Pinpoint the cell where the given text exists, returning its (x, y) midpoint coordinate. 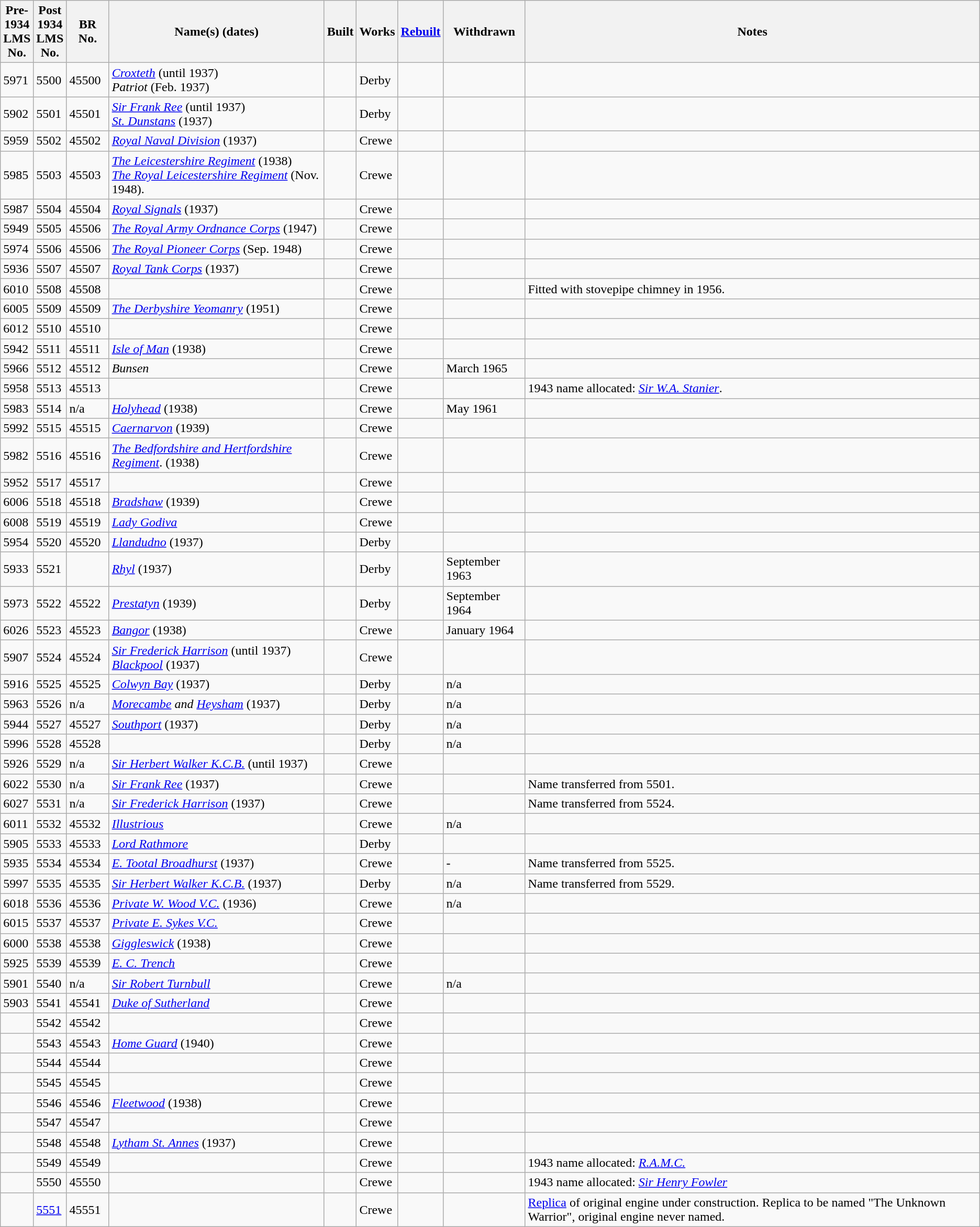
Lytham St. Annes (1937) (217, 1143)
5506 (50, 249)
45528 (88, 744)
5936 (17, 269)
6018 (17, 903)
5538 (50, 943)
5521 (50, 569)
45502 (88, 141)
45547 (88, 1123)
5996 (17, 744)
5959 (17, 141)
Home Guard (1940) (217, 1043)
5935 (17, 864)
45512 (88, 369)
5949 (17, 229)
Croxteth (until 1937)Patriot (Feb. 1937) (217, 80)
The Royal Pioneer Corps (Sep. 1948) (217, 249)
5526 (50, 704)
6011 (17, 824)
45544 (88, 1063)
Colwyn Bay (1937) (217, 684)
45534 (88, 864)
Duke of Sutherland (217, 1003)
45542 (88, 1023)
45507 (88, 269)
Rebuilt (421, 31)
5971 (17, 80)
5519 (50, 522)
The Derbyshire Yeomanry (1951) (217, 308)
45532 (88, 824)
- (484, 864)
5535 (50, 883)
6027 (17, 804)
45541 (88, 1003)
5534 (50, 864)
5901 (17, 983)
6010 (17, 289)
45523 (88, 630)
5548 (50, 1143)
45525 (88, 684)
5523 (50, 630)
Illustrious (217, 824)
45545 (88, 1083)
6012 (17, 328)
5926 (17, 764)
45503 (88, 175)
Lord Rathmore (217, 844)
45517 (88, 482)
45501 (88, 114)
5507 (50, 269)
45533 (88, 844)
6006 (17, 502)
1943 name allocated: R.A.M.C. (752, 1163)
March 1965 (484, 369)
5982 (17, 456)
Fleetwood (1938) (217, 1103)
Private E. Sykes V.C. (217, 923)
5933 (17, 569)
45550 (88, 1182)
January 1964 (484, 630)
45535 (88, 883)
45524 (88, 657)
5544 (50, 1063)
5944 (17, 724)
5907 (17, 657)
5512 (50, 369)
5954 (17, 542)
5902 (17, 114)
Sir Frank Ree (until 1937)St. Dunstans (1937) (217, 114)
Sir Frank Ree (1937) (217, 784)
5903 (17, 1003)
45516 (88, 456)
E. Tootal Broadhurst (1937) (217, 864)
45510 (88, 328)
5528 (50, 744)
5505 (50, 229)
5513 (50, 389)
Replica of original engine under construction. Replica to be named "The Unknown Warrior", original engine never named. (752, 1210)
5974 (17, 249)
45538 (88, 943)
5503 (50, 175)
5985 (17, 175)
45519 (88, 522)
Pre-1934LMSNo. (17, 31)
45536 (88, 903)
Sir Frederick Harrison (until 1937) Blackpool (1937) (217, 657)
5502 (50, 141)
Lady Godiva (217, 522)
Caernarvon (1939) (217, 428)
Sir Frederick Harrison (1937) (217, 804)
5527 (50, 724)
45522 (88, 603)
6000 (17, 943)
Name transferred from 5501. (752, 784)
5516 (50, 456)
BR No. (88, 31)
5973 (17, 603)
Name transferred from 5524. (752, 804)
Rhyl (1937) (217, 569)
Built (340, 31)
E. C. Trench (217, 963)
Royal Signals (1937) (217, 209)
Bunsen (217, 369)
5545 (50, 1083)
May 1961 (484, 408)
5925 (17, 963)
5511 (50, 348)
6005 (17, 308)
5500 (50, 80)
Fitted with stovepipe chimney in 1956. (752, 289)
5518 (50, 502)
45511 (88, 348)
5532 (50, 824)
45546 (88, 1103)
5547 (50, 1123)
Morecambe and Heysham (1937) (217, 704)
6022 (17, 784)
Name transferred from 5525. (752, 864)
5550 (50, 1182)
5952 (17, 482)
5537 (50, 923)
5509 (50, 308)
45527 (88, 724)
5517 (50, 482)
5997 (17, 883)
5546 (50, 1103)
The Royal Army Ordnance Corps (1947) (217, 229)
5514 (50, 408)
Notes (752, 31)
5501 (50, 114)
5531 (50, 804)
45549 (88, 1163)
Private W. Wood V.C. (1936) (217, 903)
45539 (88, 963)
5504 (50, 209)
5992 (17, 428)
Royal Naval Division (1937) (217, 141)
5536 (50, 903)
Works (377, 31)
Royal Tank Corps (1937) (217, 269)
5549 (50, 1163)
Southport (1937) (217, 724)
Giggleswick (1938) (217, 943)
5542 (50, 1023)
45543 (88, 1043)
45518 (88, 502)
45515 (88, 428)
5942 (17, 348)
6008 (17, 522)
Sir Herbert Walker K.C.B. (until 1937) (217, 764)
45548 (88, 1143)
5551 (50, 1210)
5530 (50, 784)
Holyhead (1938) (217, 408)
Withdrawn (484, 31)
The Bedfordshire and Hertfordshire Regiment. (1938) (217, 456)
5525 (50, 684)
Isle of Man (1938) (217, 348)
5533 (50, 844)
Bradshaw (1939) (217, 502)
5905 (17, 844)
45513 (88, 389)
September 1964 (484, 603)
5987 (17, 209)
5541 (50, 1003)
45504 (88, 209)
5515 (50, 428)
5529 (50, 764)
5966 (17, 369)
1943 name allocated: Sir W.A. Stanier. (752, 389)
September 1963 (484, 569)
Name(s) (dates) (217, 31)
Llandudno (1937) (217, 542)
5508 (50, 289)
Name transferred from 5529. (752, 883)
5522 (50, 603)
45500 (88, 80)
1943 name allocated: Sir Henry Fowler (752, 1182)
45508 (88, 289)
45509 (88, 308)
5510 (50, 328)
5539 (50, 963)
Bangor (1938) (217, 630)
5524 (50, 657)
5543 (50, 1043)
Post1934LMSNo. (50, 31)
6015 (17, 923)
5520 (50, 542)
Sir Robert Turnbull (217, 983)
The Leicestershire Regiment (1938)The Royal Leicestershire Regiment (Nov. 1948). (217, 175)
45520 (88, 542)
5916 (17, 684)
5958 (17, 389)
Sir Herbert Walker K.C.B. (1937) (217, 883)
5540 (50, 983)
45551 (88, 1210)
5983 (17, 408)
5963 (17, 704)
6026 (17, 630)
Prestatyn (1939) (217, 603)
45537 (88, 923)
